Capture the cell that displays the provided text and extract its [x, y] central coordinate. 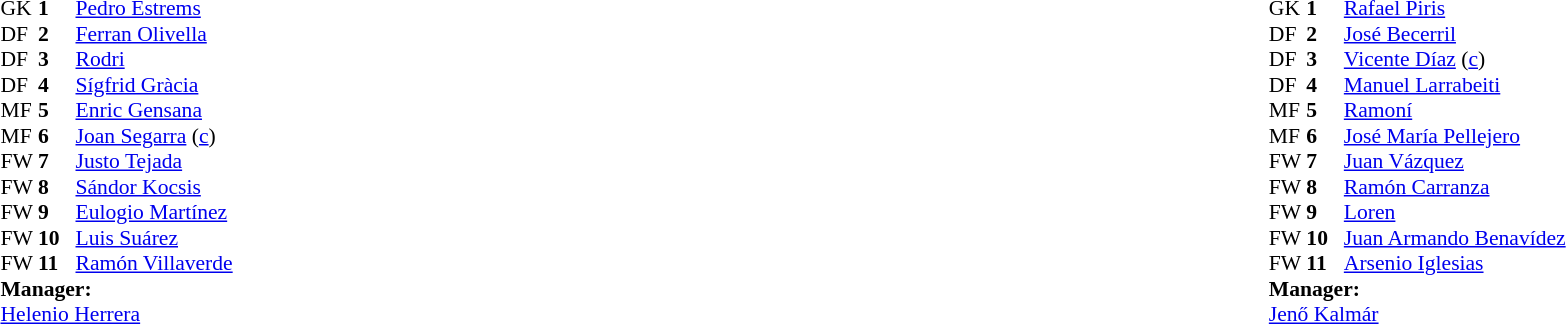
Luis Suárez [154, 238]
Ferran Olivella [154, 34]
Justo Tejada [154, 161]
Juan Vázquez [1455, 161]
Loren [1455, 213]
Sándor Kocsis [154, 187]
Ramón Villaverde [154, 263]
Ramoní [1455, 111]
José María Pellejero [1455, 136]
Eulogio Martínez [154, 213]
Sígfrid Gràcia [154, 85]
José Becerril [1455, 34]
Rodri [154, 59]
Juan Armando Benavídez [1455, 238]
Joan Segarra (c) [154, 136]
Vicente Díaz (c) [1455, 59]
Manuel Larrabeiti [1455, 85]
Arsenio Iglesias [1455, 263]
Ramón Carranza [1455, 187]
Enric Gensana [154, 111]
